Search for the cell housing the specified text and yield its (x, y) center coordinate. 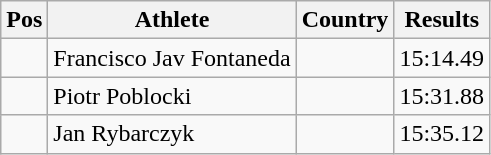
Piotr Poblocki (172, 96)
15:31.88 (442, 96)
Athlete (172, 20)
Results (442, 20)
Jan Rybarczyk (172, 134)
15:35.12 (442, 134)
Francisco Jav Fontaneda (172, 58)
15:14.49 (442, 58)
Pos (24, 20)
Country (345, 20)
